Search for the cell housing the specified text and yield its [x, y] center coordinate. 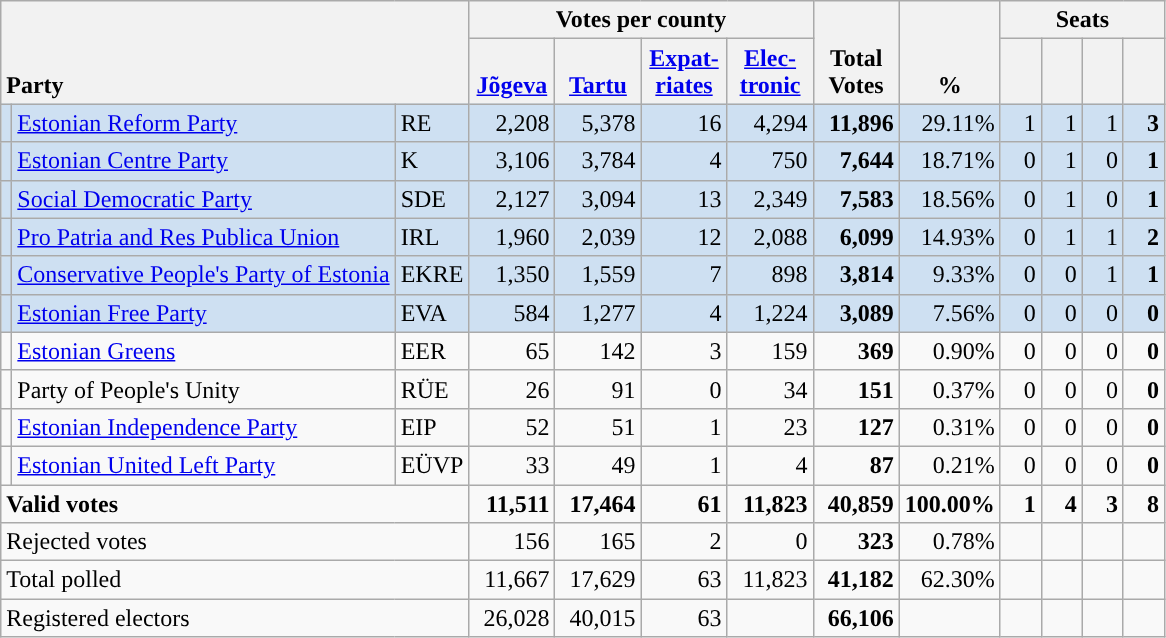
EVA [432, 313]
41,182 [856, 580]
18.71% [950, 161]
EÜVP [432, 465]
Tartu [598, 72]
87 [856, 465]
2,208 [512, 123]
33 [512, 465]
Total polled [235, 580]
16 [684, 123]
0.90% [950, 351]
Estonian Free Party [204, 313]
Estonian Reform Party [204, 123]
165 [598, 542]
Estonian Independence Party [204, 427]
7,583 [856, 199]
1,277 [598, 313]
Pro Patria and Res Publica Union [204, 237]
65 [512, 351]
K [432, 161]
156 [512, 542]
5,378 [598, 123]
29.11% [950, 123]
11,667 [512, 580]
Seats [1082, 20]
Valid votes [235, 503]
0.37% [950, 389]
8 [1144, 503]
Social Democratic Party [204, 199]
0.78% [950, 542]
127 [856, 427]
EIP [432, 427]
Estonian United Left Party [204, 465]
1,224 [770, 313]
23 [770, 427]
EER [432, 351]
Rejected votes [235, 542]
RE [432, 123]
0.21% [950, 465]
1,350 [512, 275]
7,644 [856, 161]
4,294 [770, 123]
18.56% [950, 199]
12 [684, 237]
17,464 [598, 503]
9.33% [950, 275]
40,015 [598, 618]
11,511 [512, 503]
2,127 [512, 199]
3,106 [512, 161]
26,028 [512, 618]
3,814 [856, 275]
142 [598, 351]
17,629 [598, 580]
51 [598, 427]
898 [770, 275]
Elec- tronic [770, 72]
6,099 [856, 237]
Expat- riates [684, 72]
3,089 [856, 313]
Total Votes [856, 52]
151 [856, 389]
62.30% [950, 580]
IRL [432, 237]
Votes per county [641, 20]
Party of People's Unity [204, 389]
Registered electors [235, 618]
2,039 [598, 237]
34 [770, 389]
52 [512, 427]
584 [512, 313]
Party [235, 52]
11,896 [856, 123]
61 [684, 503]
26 [512, 389]
7.56% [950, 313]
66,106 [856, 618]
13 [684, 199]
SDE [432, 199]
14.93% [950, 237]
369 [856, 351]
Estonian Greens [204, 351]
49 [598, 465]
159 [770, 351]
0.31% [950, 427]
91 [598, 389]
% [950, 52]
40,859 [856, 503]
Conservative People's Party of Estonia [204, 275]
Jõgeva [512, 72]
1,559 [598, 275]
3,094 [598, 199]
3,784 [598, 161]
100.00% [950, 503]
2,349 [770, 199]
RÜE [432, 389]
7 [684, 275]
EKRE [432, 275]
2,088 [770, 237]
Estonian Centre Party [204, 161]
323 [856, 542]
1,960 [512, 237]
750 [770, 161]
